Return [x, y] of the center of cell containing provided text 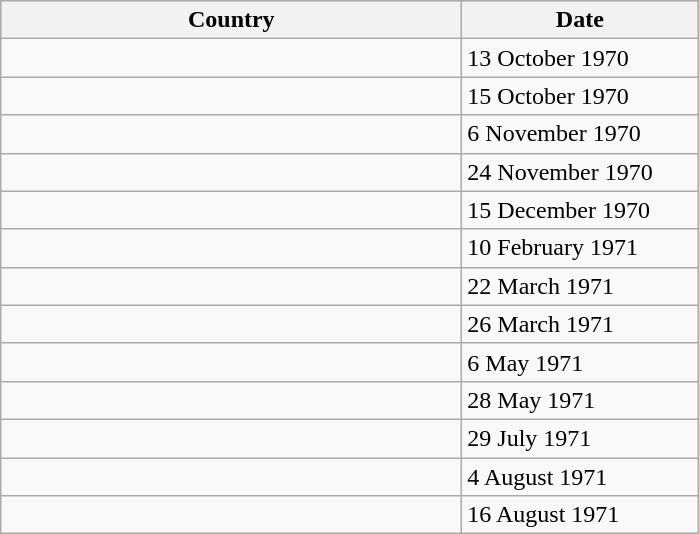
Date [580, 20]
13 October 1970 [580, 58]
28 May 1971 [580, 400]
4 August 1971 [580, 477]
24 November 1970 [580, 172]
10 February 1971 [580, 248]
16 August 1971 [580, 515]
15 December 1970 [580, 210]
Country [232, 20]
26 March 1971 [580, 324]
15 October 1970 [580, 96]
29 July 1971 [580, 438]
6 May 1971 [580, 362]
22 March 1971 [580, 286]
6 November 1970 [580, 134]
